Capture the cell that displays the provided text and extract its (x, y) central coordinate. 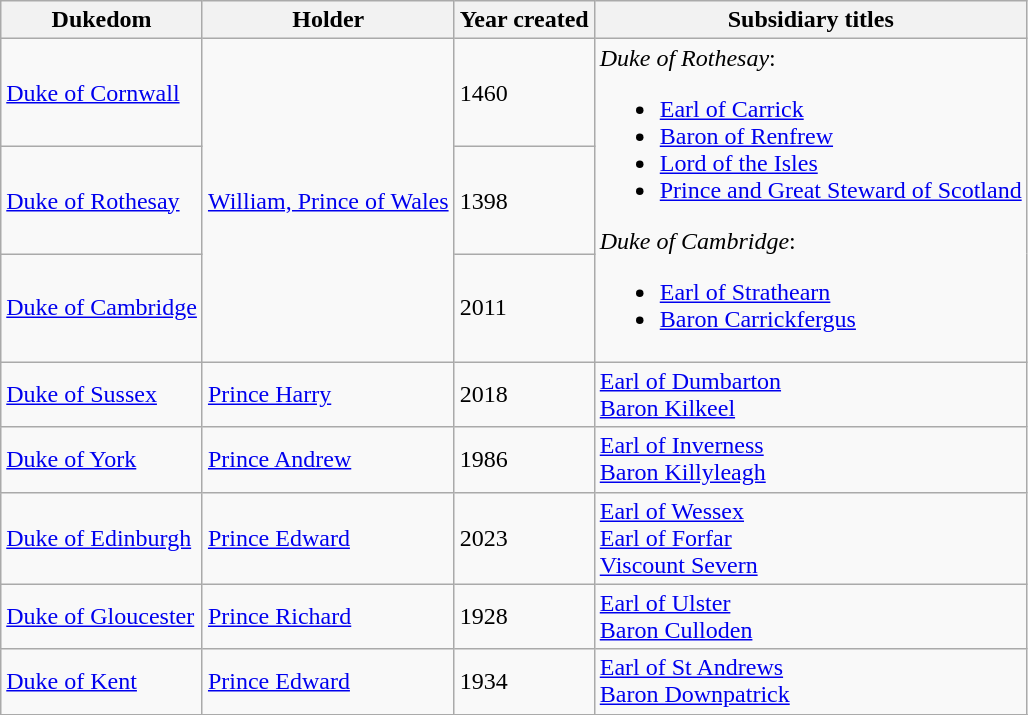
Earl of UlsterBaron Culloden (810, 616)
William, Prince of Wales (328, 200)
Duke of Cornwall (102, 93)
Duke of Rothesay (102, 200)
Duke of Kent (102, 682)
Holder (328, 20)
Duke of Sussex (102, 394)
Earl of InvernessBaron Killyleagh (810, 460)
1986 (524, 460)
1928 (524, 616)
Earl of WessexEarl of ForfarViscount Severn (810, 538)
Duke of Gloucester (102, 616)
1460 (524, 93)
Earl of St AndrewsBaron Downpatrick (810, 682)
2018 (524, 394)
2011 (524, 308)
Prince Andrew (328, 460)
Year created (524, 20)
Duke of York (102, 460)
2023 (524, 538)
Subsidiary titles (810, 20)
Prince Harry (328, 394)
Earl of DumbartonBaron Kilkeel (810, 394)
Prince Richard (328, 616)
Dukedom (102, 20)
Duke of Cambridge (102, 308)
Duke of Edinburgh (102, 538)
1398 (524, 200)
1934 (524, 682)
